Pinpoint the cell where the given text exists, returning its (X, Y) midpoint coordinate. 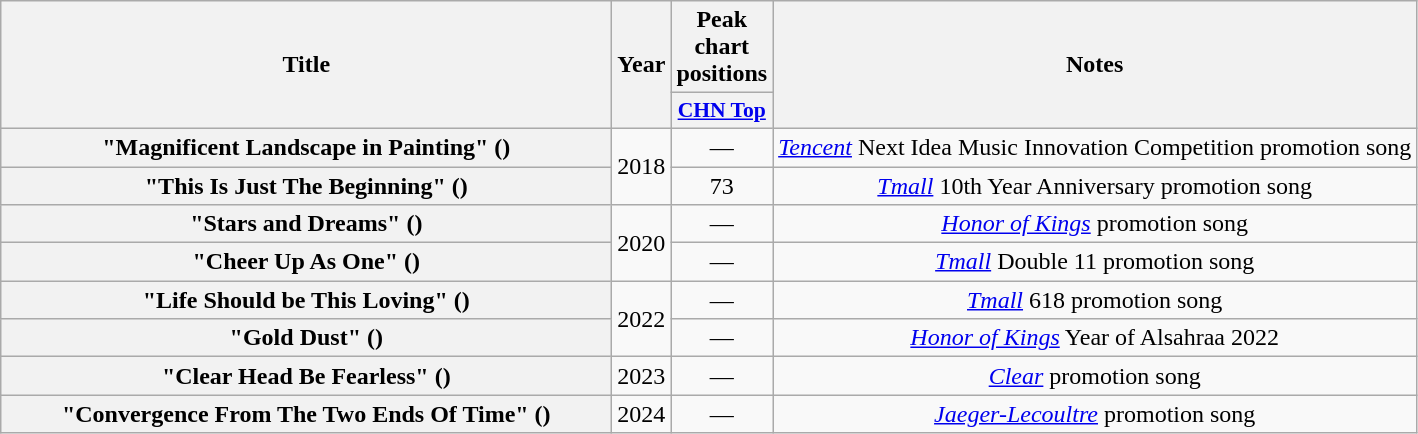
2020 (642, 243)
Tmall 10th Year Anniversary promotion song (1095, 185)
"Stars and Dreams" () (306, 224)
Clear promotion song (1095, 376)
Jaeger-Lecoultre promotion song (1095, 414)
Honor of Kings promotion song (1095, 224)
Tmall 618 promotion song (1095, 300)
Tencent Next Idea Music Innovation Competition promotion song (1095, 147)
Notes (1095, 65)
Tmall Double 11 promotion song (1095, 262)
"This Is Just The Beginning" () (306, 185)
2018 (642, 166)
2023 (642, 376)
"Convergence From The Two Ends Of Time" () (306, 414)
"Gold Dust" () (306, 338)
Honor of Kings Year of Alsahraa 2022 (1095, 338)
Year (642, 65)
2024 (642, 414)
Peak chart positions (722, 47)
"Clear Head Be Fearless" () (306, 376)
2022 (642, 319)
73 (722, 185)
"Life Should be This Loving" () (306, 300)
"Magnificent Landscape in Painting" () (306, 147)
CHN Top (722, 111)
"Cheer Up As One" () (306, 262)
Title (306, 65)
